For the text-containing cell, return its midpoint in (x, y) coordinate format. 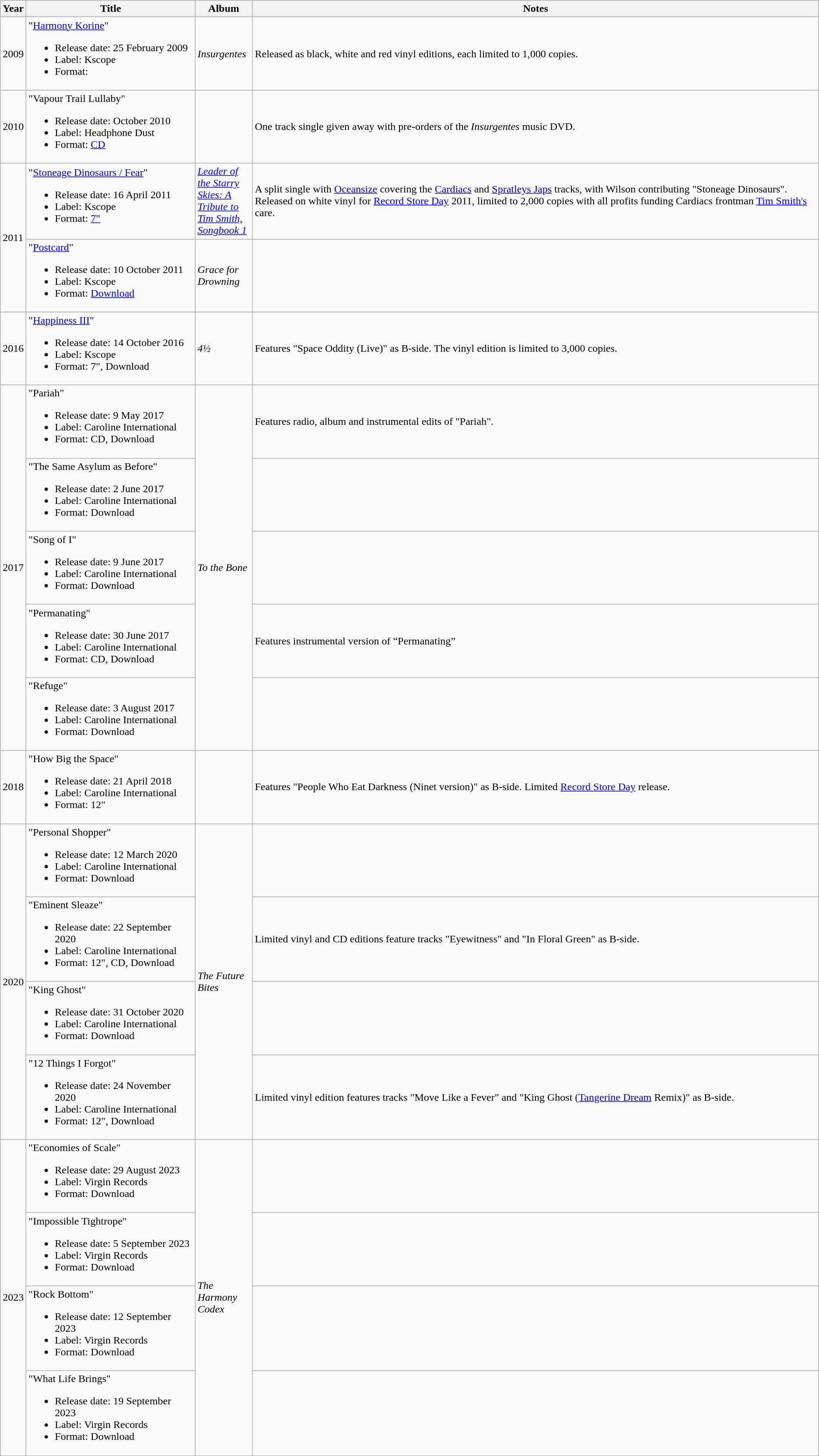
Year (13, 9)
The Harmony Codex (224, 1298)
"Impossible Tightrope"Release date: 5 September 2023Label: Virgin RecordsFormat: Download (111, 1249)
Album (224, 9)
"12 Things I Forgot"Release date: 24 November 2020Label: Caroline InternationalFormat: 12", Download (111, 1097)
"Happiness III"Release date: 14 October 2016Label: KscopeFormat: 7", Download (111, 348)
Notes (535, 9)
"Postcard"Release date: 10 October 2011Label: KscopeFormat: Download (111, 276)
The Future Bites (224, 981)
2010 (13, 127)
To the Bone (224, 568)
Limited vinyl and CD editions feature tracks "Eyewitness" and "In Floral Green" as B-side. (535, 939)
"The Same Asylum as Before"Release date: 2 June 2017Label: Caroline InternationalFormat: Download (111, 494)
2020 (13, 981)
Features "Space Oddity (Live)" as B-side. The vinyl edition is limited to 3,000 copies. (535, 348)
Features instrumental version of “Permanating” (535, 640)
Leader of the Starry Skies: A Tribute to Tim Smith, Songbook 1 (224, 201)
2016 (13, 348)
"Rock Bottom"Release date: 12 September 2023Label: Virgin RecordsFormat: Download (111, 1328)
"King Ghost"Release date: 31 October 2020Label: Caroline InternationalFormat: Download (111, 1018)
2011 (13, 238)
2023 (13, 1298)
2017 (13, 568)
"Vapour Trail Lullaby"Release date: October 2010Label: Headphone DustFormat: CD (111, 127)
"Stoneage Dinosaurs / Fear"Release date: 16 April 2011Label: KscopeFormat: 7" (111, 201)
Grace for Drowning (224, 276)
"Pariah"Release date: 9 May 2017Label: Caroline InternationalFormat: CD, Download (111, 422)
"What Life Brings"Release date: 19 September 2023Label: Virgin RecordsFormat: Download (111, 1413)
Insurgentes (224, 53)
Features radio, album and instrumental edits of "Pariah". (535, 422)
2009 (13, 53)
"Permanating"Release date: 30 June 2017Label: Caroline InternationalFormat: CD, Download (111, 640)
4½ (224, 348)
"Personal Shopper"Release date: 12 March 2020Label: Caroline InternationalFormat: Download (111, 860)
Released as black, white and red vinyl editions, each limited to 1,000 copies. (535, 53)
"Eminent Sleaze"Release date: 22 September 2020Label: Caroline InternationalFormat: 12", CD, Download (111, 939)
Limited vinyl edition features tracks "Move Like a Fever" and "King Ghost (Tangerine Dream Remix)" as B-side. (535, 1097)
One track single given away with pre-orders of the Insurgentes music DVD. (535, 127)
"How Big the Space"Release date: 21 April 2018Label: Caroline InternationalFormat: 12" (111, 787)
"Harmony Korine"Release date: 25 February 2009Label: KscopeFormat: (111, 53)
"Economies of Scale"Release date: 29 August 2023Label: Virgin RecordsFormat: Download (111, 1176)
2018 (13, 787)
Features "People Who Eat Darkness (Ninet version)" as B-side. Limited Record Store Day release. (535, 787)
"Refuge"Release date: 3 August 2017Label: Caroline InternationalFormat: Download (111, 714)
"Song of I"Release date: 9 June 2017Label: Caroline InternationalFormat: Download (111, 568)
Title (111, 9)
